Return [X, Y] of the center of cell containing provided text 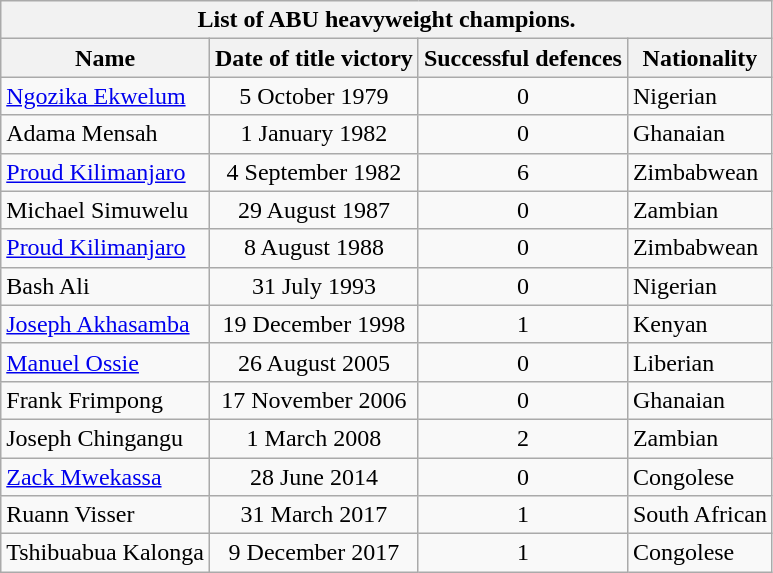
Tshibuabua Kalonga [106, 553]
28 June 2014 [314, 477]
Ruann Visser [106, 515]
1 March 2008 [314, 438]
Ngozika Ekwelum [106, 96]
26 August 2005 [314, 362]
Date of title victory [314, 58]
9 December 2017 [314, 553]
8 August 1988 [314, 248]
Michael Simuwelu [106, 210]
19 December 1998 [314, 324]
Nationality [700, 58]
17 November 2006 [314, 400]
List of ABU heavyweight champions. [387, 20]
4 September 1982 [314, 172]
1 January 1982 [314, 134]
Frank Frimpong [106, 400]
2 [522, 438]
31 March 2017 [314, 515]
Manuel Ossie [106, 362]
Kenyan [700, 324]
31 July 1993 [314, 286]
Name [106, 58]
Bash Ali [106, 286]
Zack Mwekassa [106, 477]
Joseph Akhasamba [106, 324]
South African [700, 515]
Liberian [700, 362]
Adama Mensah [106, 134]
6 [522, 172]
Joseph Chingangu [106, 438]
Successful defences [522, 58]
5 October 1979 [314, 96]
29 August 1987 [314, 210]
